Extract the (x, y) coordinate from the center of the cell holding the provided text.  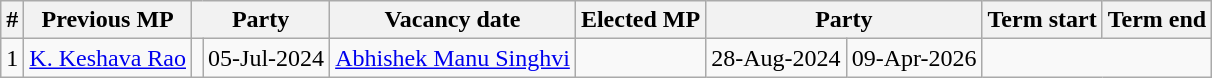
28-Aug-2024 (776, 58)
Term end (1157, 20)
Previous MP (108, 20)
K. Keshava Rao (108, 58)
Abhishek Manu Singhvi (453, 58)
Vacancy date (453, 20)
Term start (1042, 20)
# (12, 20)
1 (12, 58)
09-Apr-2026 (914, 58)
05-Jul-2024 (266, 58)
Elected MP (640, 20)
